From the cell containing the given text, extract its center point as [X, Y] coordinate. 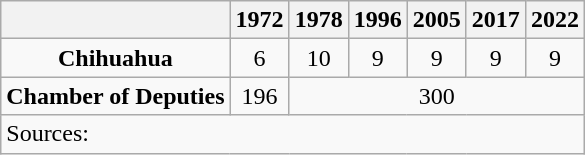
Sources: [293, 134]
2017 [496, 20]
6 [260, 58]
196 [260, 96]
1996 [378, 20]
1978 [318, 20]
2022 [554, 20]
Chamber of Deputies [116, 96]
1972 [260, 20]
300 [436, 96]
2005 [436, 20]
10 [318, 58]
Chihuahua [116, 58]
